Return [X, Y] of the center of cell containing provided text 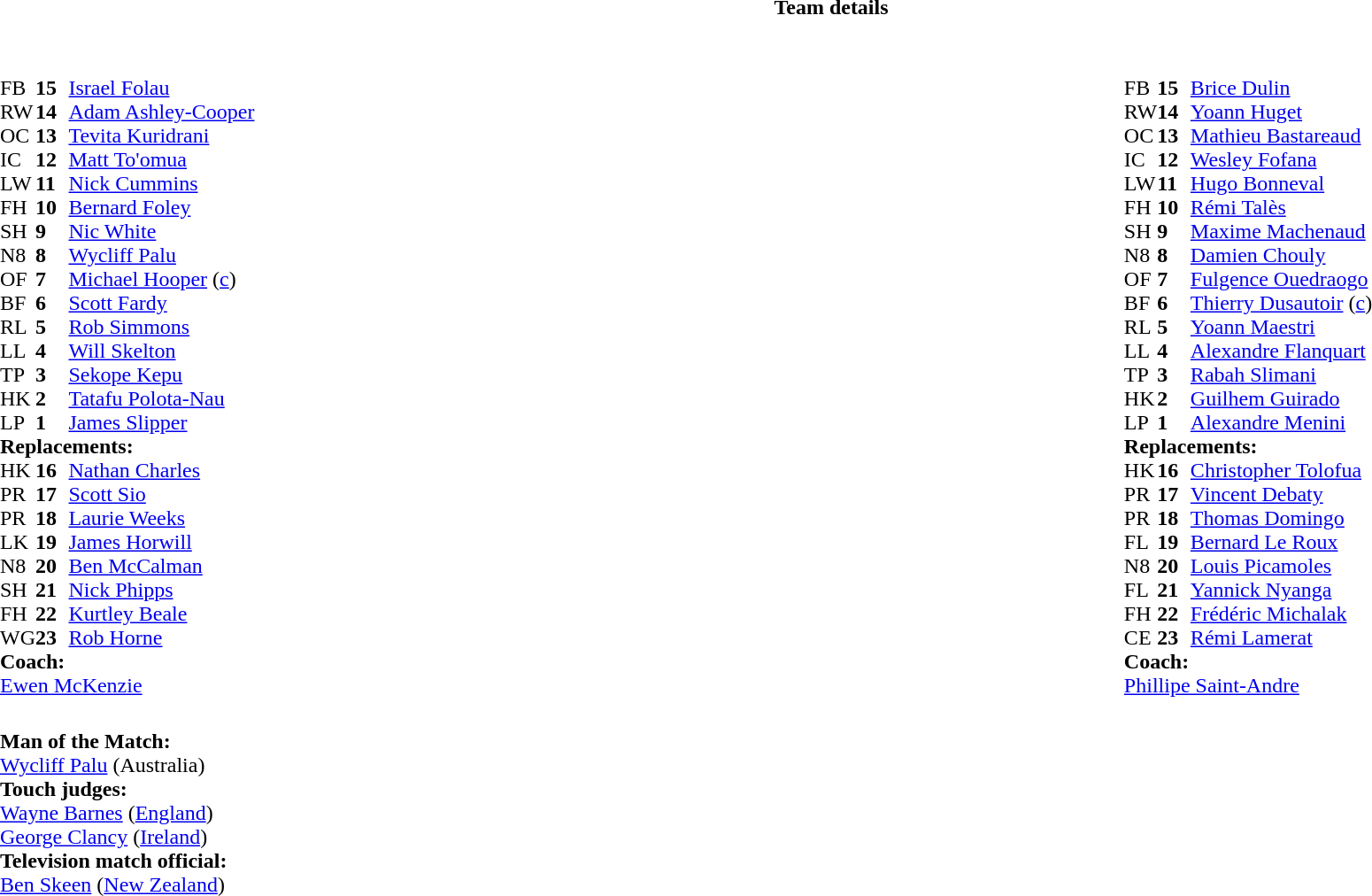
Vincent Debaty [1282, 494]
Tevita Kuridrani [161, 136]
Bernard Foley [161, 207]
Damien Chouly [1282, 255]
Rémi Talès [1282, 207]
Israel Folau [161, 89]
Alexandre Menini [1282, 423]
Fulgence Ouedraogo [1282, 280]
Ben McCalman [161, 567]
Guilhem Guirado [1282, 398]
Rob Horne [161, 637]
Matt To'omua [161, 159]
Laurie Weeks [161, 519]
Michael Hooper (c) [161, 280]
Rabah Slimani [1282, 375]
Nic White [161, 232]
Yoann Maestri [1282, 328]
James Slipper [161, 423]
Nick Phipps [161, 590]
Louis Picamoles [1282, 567]
Alexandre Flanquart [1282, 351]
Rob Simmons [161, 328]
Kurtley Beale [161, 614]
Yoann Huget [1282, 112]
Ewen McKenzie [127, 685]
Tatafu Polota-Nau [161, 398]
Wesley Fofana [1282, 159]
Hugo Bonneval [1282, 184]
Will Skelton [161, 351]
WG [18, 637]
Scott Sio [161, 494]
Brice Dulin [1282, 89]
Adam Ashley-Cooper [161, 112]
CE [1141, 637]
Thierry Dusautoir (c) [1282, 303]
Thomas Domingo [1282, 519]
Christopher Tolofua [1282, 471]
Sekope Kepu [161, 375]
Wycliff Palu [161, 255]
Frédéric Michalak [1282, 614]
Bernard Le Roux [1282, 542]
Phillipe Saint-Andre [1248, 685]
Rémi Lamerat [1282, 637]
Scott Fardy [161, 303]
Yannick Nyanga [1282, 590]
Mathieu Bastareaud [1282, 136]
Maxime Machenaud [1282, 232]
LK [18, 542]
James Horwill [161, 542]
Nick Cummins [161, 184]
Nathan Charles [161, 471]
